Determine the (x, y) coordinate at the center of the cell enclosing the given text.  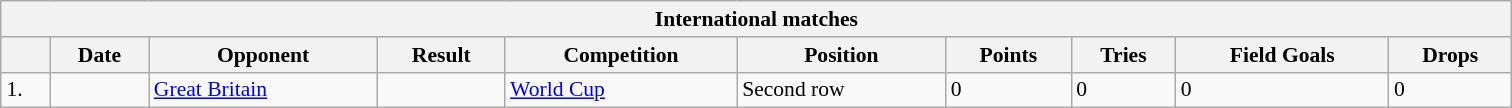
1. (26, 90)
Opponent (264, 55)
Result (441, 55)
Position (842, 55)
Second row (842, 90)
Competition (621, 55)
Tries (1124, 55)
Date (100, 55)
Great Britain (264, 90)
International matches (756, 19)
Points (1008, 55)
Field Goals (1282, 55)
Drops (1450, 55)
World Cup (621, 90)
